Scan for the cell matching the given text and deliver its [X, Y] coordinate at center. 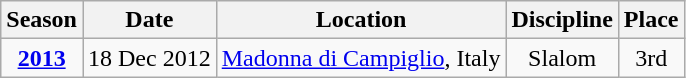
3rd [651, 58]
Discipline [562, 20]
Place [651, 20]
Location [361, 20]
2013 [42, 58]
18 Dec 2012 [149, 58]
Slalom [562, 58]
Madonna di Campiglio, Italy [361, 58]
Season [42, 20]
Date [149, 20]
